Find where the given text appears and provide that cell's center as (X, Y) coordinate. 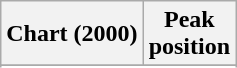
Peakposition (189, 34)
Chart (2000) (72, 34)
